Return the [X, Y] coordinate for the center point of the cell that contains the specified text.  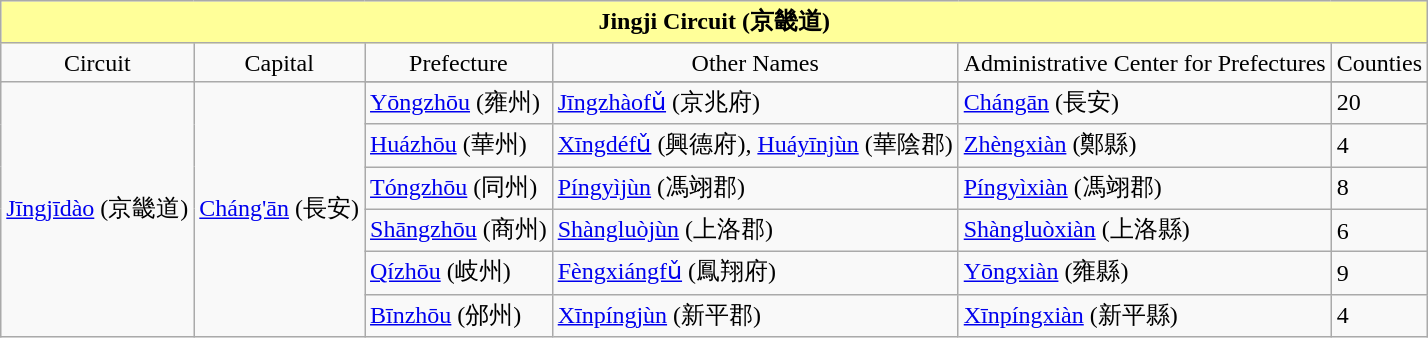
Capital [280, 62]
Tóngzhōu (同州) [458, 188]
Píngyìxiàn (馮翊郡) [1144, 188]
Prefecture [458, 62]
Xīnpíngxiàn (新平縣) [1144, 316]
Yōngxiàn (雍縣) [1144, 274]
Yōngzhōu (雍州) [458, 102]
9 [1379, 274]
Jingji Circuit (京畿道) [714, 22]
20 [1379, 102]
8 [1379, 188]
6 [1379, 230]
Xīnpíngjùn (新平郡) [755, 316]
Cháng'ān (長安) [280, 208]
Zhèngxiàn (鄭縣) [1144, 146]
Shàngluòxiàn (上洛縣) [1144, 230]
Bīnzhōu (邠州) [458, 316]
Jīngzhàofǔ (京兆府) [755, 102]
Other Names [755, 62]
Shāngzhōu (商州) [458, 230]
Fèngxiángfǔ (鳳翔府) [755, 274]
Chángān (長安) [1144, 102]
Administrative Center for Prefectures [1144, 62]
Píngyìjùn (馮翊郡) [755, 188]
Huázhōu (華州) [458, 146]
Shàngluòjùn (上洛郡) [755, 230]
Counties [1379, 62]
Circuit [98, 62]
Xīngdéfǔ (興德府), Huáyīnjùn (華陰郡) [755, 146]
Qízhōu (岐州) [458, 274]
Jīngjīdào (京畿道) [98, 208]
